Provide the (X, Y) coordinate of the cell's center where the given text is located.  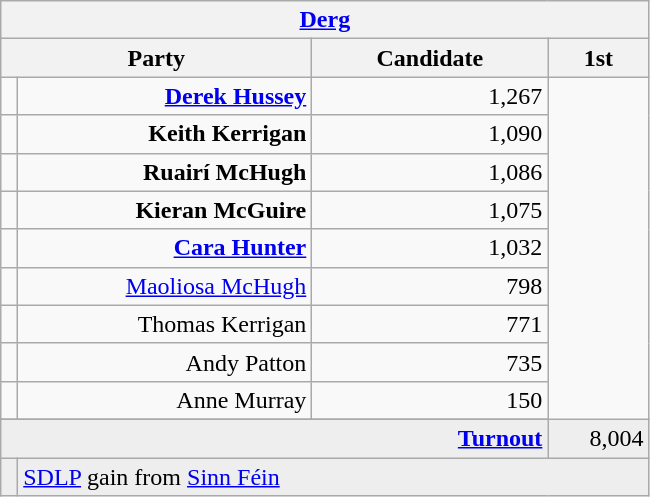
798 (430, 286)
Andy Patton (165, 362)
Turnout (274, 438)
Anne Murray (165, 400)
1,086 (430, 172)
Keith Kerrigan (165, 134)
Party (156, 58)
Kieran McGuire (165, 210)
SDLP gain from Sinn Féin (334, 477)
Cara Hunter (165, 248)
1st (598, 58)
771 (430, 324)
8,004 (598, 438)
150 (430, 400)
1,267 (430, 96)
735 (430, 362)
Derg (325, 20)
Derek Hussey (165, 96)
1,090 (430, 134)
1,075 (430, 210)
Thomas Kerrigan (165, 324)
Candidate (430, 58)
Ruairí McHugh (165, 172)
1,032 (430, 248)
Maoliosa McHugh (165, 286)
